For the text-containing cell, return its midpoint in [x, y] coordinate format. 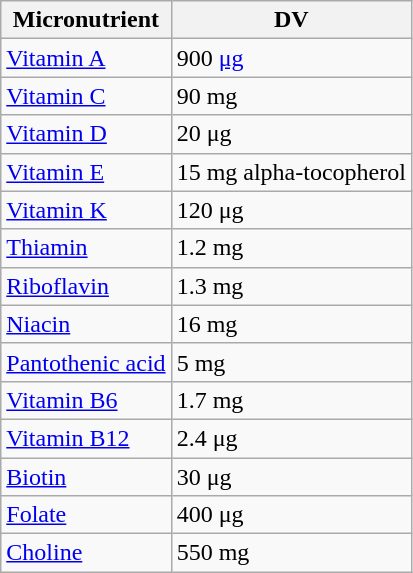
Vitamin A [86, 58]
90 mg [291, 96]
15 mg alpha-tocopherol [291, 172]
20 μg [291, 134]
Niacin [86, 324]
DV [291, 20]
Folate [86, 515]
Vitamin K [86, 210]
30 μg [291, 477]
Vitamin D [86, 134]
16 mg [291, 324]
Pantothenic acid [86, 362]
Micronutrient [86, 20]
400 μg [291, 515]
120 μg [291, 210]
5 mg [291, 362]
Thiamin [86, 248]
Vitamin E [86, 172]
Riboflavin [86, 286]
2.4 μg [291, 438]
Vitamin B6 [86, 400]
900 μg [291, 58]
1.3 mg [291, 286]
Biotin [86, 477]
1.7 mg [291, 400]
Vitamin B12 [86, 438]
1.2 mg [291, 248]
550 mg [291, 553]
Vitamin C [86, 96]
Choline [86, 553]
